Identify which cell holds the provided text, then report its (X, Y) central coordinate. 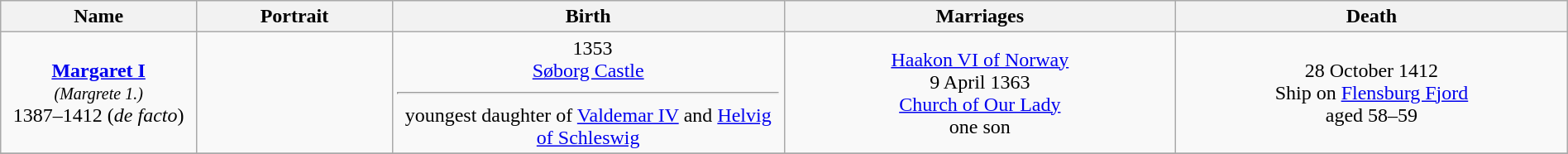
Haakon VI of Norway9 April 1363Church of Our Ladyone son (980, 93)
1353Søborg Castleyoungest daughter of Valdemar IV and Helvig of Schleswig (588, 93)
Margaret I(Margrete 1.)1387–1412 (de facto) (99, 93)
Marriages (980, 17)
Death (1372, 17)
Name (99, 17)
Birth (588, 17)
Portrait (294, 17)
28 October 1412Ship on Flensburg Fjordaged 58–59 (1372, 93)
